From the cell containing the given text, extract its center point as [x, y] coordinate. 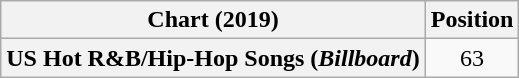
US Hot R&B/Hip-Hop Songs (Billboard) [213, 58]
Position [472, 20]
Chart (2019) [213, 20]
63 [472, 58]
